For the text-containing cell, return its midpoint in [x, y] coordinate format. 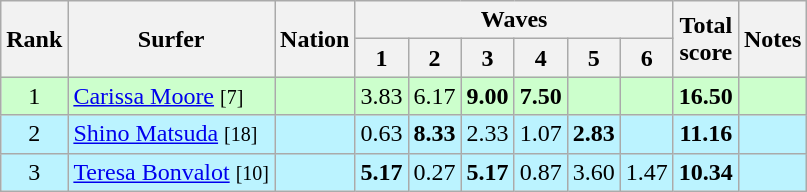
7.50 [540, 96]
16.50 [706, 96]
1.07 [540, 134]
6 [646, 58]
6.17 [434, 96]
2.83 [594, 134]
Waves [514, 20]
10.34 [706, 172]
Rank [34, 39]
4 [540, 58]
11.16 [706, 134]
Nation [315, 39]
8.33 [434, 134]
Notes [772, 39]
0.27 [434, 172]
2.33 [488, 134]
Teresa Bonvalot [10] [172, 172]
3.60 [594, 172]
5 [594, 58]
9.00 [488, 96]
0.87 [540, 172]
Carissa Moore [7] [172, 96]
Shino Matsuda [18] [172, 134]
1.47 [646, 172]
Surfer [172, 39]
3.83 [382, 96]
0.63 [382, 134]
Totalscore [706, 39]
